Return (x, y) of the center of cell containing provided text 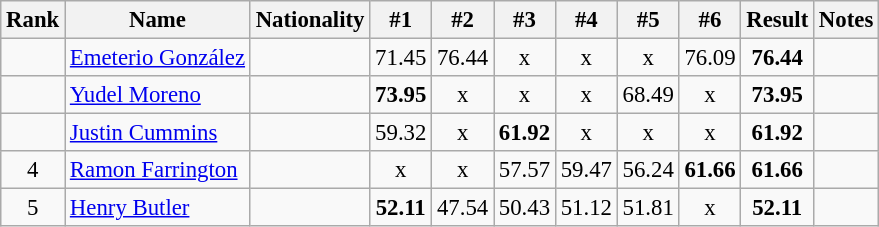
47.54 (463, 208)
#2 (463, 20)
Notes (846, 20)
Emeterio González (158, 58)
51.81 (648, 208)
#1 (401, 20)
56.24 (648, 170)
59.47 (586, 170)
Justin Cummins (158, 133)
#4 (586, 20)
Result (778, 20)
Ramon Farrington (158, 170)
50.43 (525, 208)
76.09 (710, 58)
Rank (33, 20)
#3 (525, 20)
Yudel Moreno (158, 95)
Nationality (310, 20)
Name (158, 20)
Henry Butler (158, 208)
#5 (648, 20)
59.32 (401, 133)
4 (33, 170)
71.45 (401, 58)
5 (33, 208)
51.12 (586, 208)
#6 (710, 20)
68.49 (648, 95)
57.57 (525, 170)
